From the cell containing the given text, extract its center point as (X, Y) coordinate. 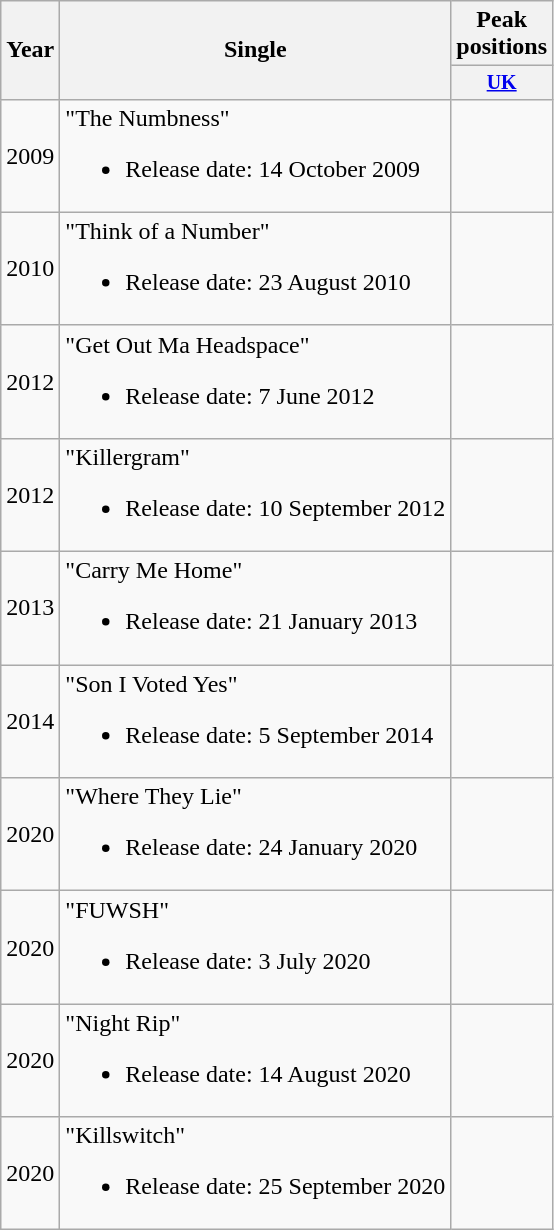
"Killergram"Release date: 10 September 2012 (256, 494)
"Get Out Ma Headspace"Release date: 7 June 2012 (256, 382)
"Where They Lie"Release date: 24 January 2020 (256, 834)
"FUWSH"Release date: 3 July 2020 (256, 948)
2009 (30, 156)
"Night Rip"Release date: 14 August 2020 (256, 1060)
"Son I Voted Yes"Release date: 5 September 2014 (256, 722)
2013 (30, 608)
Peak positions (502, 34)
"The Numbness"Release date: 14 October 2009 (256, 156)
"Killswitch"Release date: 25 September 2020 (256, 1174)
"Think of a Number"Release date: 23 August 2010 (256, 268)
Year (30, 50)
2014 (30, 722)
UK (502, 82)
"Carry Me Home"Release date: 21 January 2013 (256, 608)
Single (256, 50)
2010 (30, 268)
